Determine the [X, Y] coordinate at the center of the cell enclosing the given text.  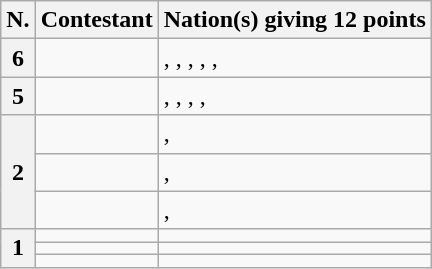
, , , , [294, 96]
1 [18, 248]
2 [18, 172]
6 [18, 58]
, , , , , [294, 58]
Contestant [96, 20]
5 [18, 96]
N. [18, 20]
Nation(s) giving 12 points [294, 20]
